Identify which cell holds the provided text, then report its (X, Y) central coordinate. 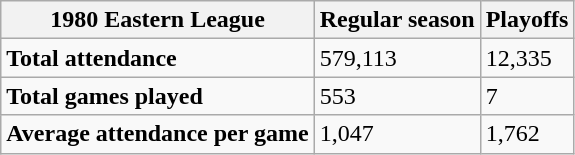
Playoffs (527, 20)
Average attendance per game (158, 134)
7 (527, 96)
553 (397, 96)
1,762 (527, 134)
Total attendance (158, 58)
12,335 (527, 58)
Total games played (158, 96)
579,113 (397, 58)
1980 Eastern League (158, 20)
1,047 (397, 134)
Regular season (397, 20)
